Find where the given text appears and provide that cell's center as [X, Y] coordinate. 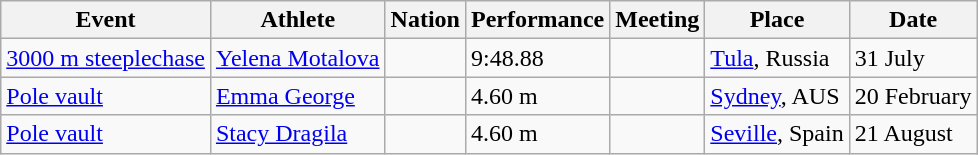
20 February [913, 96]
Stacy Dragila [298, 134]
Event [106, 20]
Sydney, AUS [777, 96]
Seville, Spain [777, 134]
Date [913, 20]
Tula, Russia [777, 58]
31 July [913, 58]
Athlete [298, 20]
Meeting [658, 20]
9:48.88 [537, 58]
Emma George [298, 96]
Place [777, 20]
21 August [913, 134]
Performance [537, 20]
Yelena Motalova [298, 58]
Nation [425, 20]
3000 m steeplechase [106, 58]
